Find where the given text appears and provide that cell's center as [X, Y] coordinate. 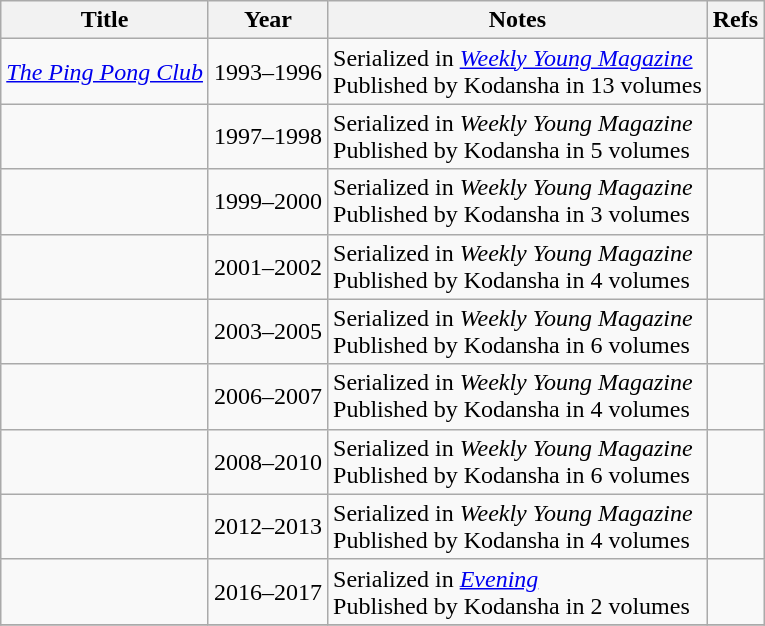
1993–1996 [268, 72]
2003–2005 [268, 332]
Refs [735, 20]
2006–2007 [268, 396]
Serialized in EveningPublished by Kodansha in 2 volumes [518, 592]
2008–2010 [268, 462]
Serialized in Weekly Young MagazinePublished by Kodansha in 13 volumes [518, 72]
1999–2000 [268, 202]
Title [105, 20]
2001–2002 [268, 266]
Serialized in Weekly Young MagazinePublished by Kodansha in 3 volumes [518, 202]
Year [268, 20]
The Ping Pong Club [105, 72]
Notes [518, 20]
1997–1998 [268, 136]
Serialized in Weekly Young MagazinePublished by Kodansha in 5 volumes [518, 136]
2016–2017 [268, 592]
2012–2013 [268, 526]
